Return the (x, y) coordinate for the center point of the cell that contains the specified text.  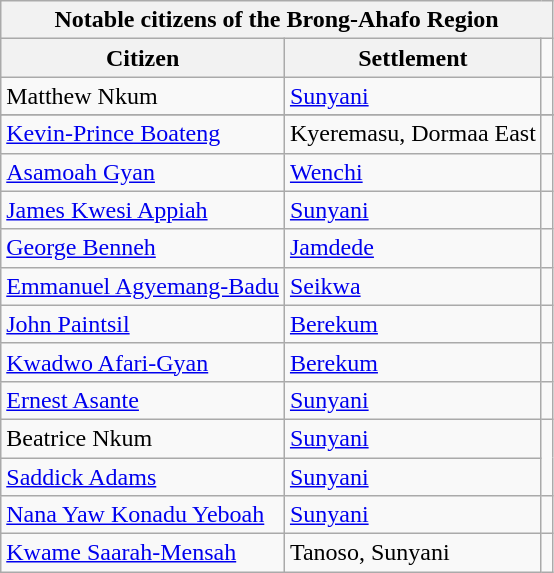
Notable citizens of the Brong-Ahafo Region (277, 20)
Kwadwo Afari-Gyan (143, 362)
Nana Yaw Konadu Yeboah (143, 515)
Kyeremasu, Dormaa East (412, 134)
Emmanuel Agyemang-Badu (143, 286)
Settlement (412, 58)
Beatrice Nkum (143, 438)
Jamdede (412, 248)
Ernest Asante (143, 400)
George Benneh (143, 248)
Saddick Adams (143, 477)
Kevin-Prince Boateng (143, 134)
Matthew Nkum (143, 96)
Wenchi (412, 172)
Citizen (143, 58)
Tanoso, Sunyani (412, 553)
Asamoah Gyan (143, 172)
James Kwesi Appiah (143, 210)
Kwame Saarah-Mensah (143, 553)
John Paintsil (143, 324)
Seikwa (412, 286)
